Capture the cell that displays the provided text and extract its (X, Y) central coordinate. 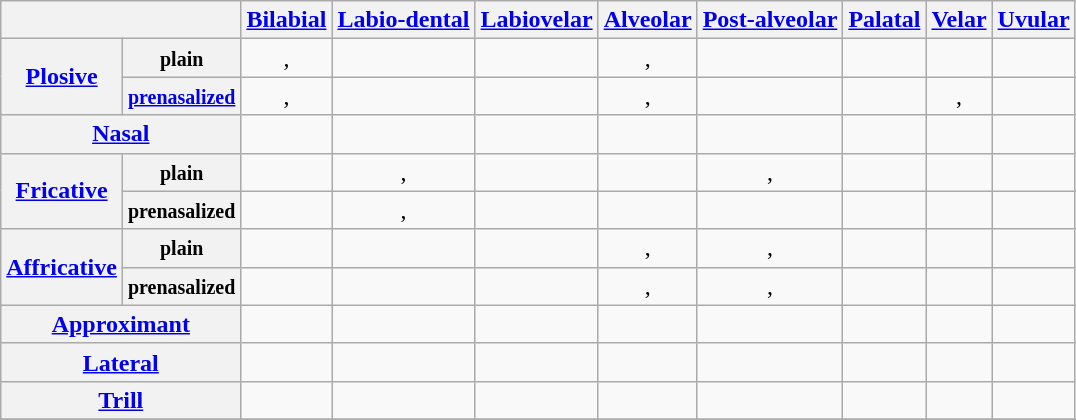
Bilabial (286, 20)
Velar (959, 20)
Uvular (1034, 20)
Alveolar (648, 20)
Fricative (62, 191)
Nasal (121, 134)
Post-alveolar (770, 20)
Labio-dental (404, 20)
Palatal (884, 20)
Trill (121, 400)
Affricative (62, 267)
Labiovelar (536, 20)
Approximant (121, 324)
Lateral (121, 362)
Plosive (62, 77)
